Return (x, y) of the center of cell containing provided text 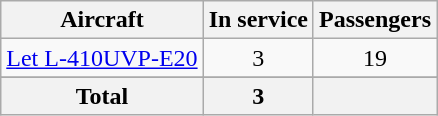
Passengers (374, 20)
In service (258, 20)
19 (374, 58)
Let L-410UVP-E20 (102, 58)
Total (102, 96)
Aircraft (102, 20)
